Provide the [x, y] coordinate of the cell's center where the given text is located.  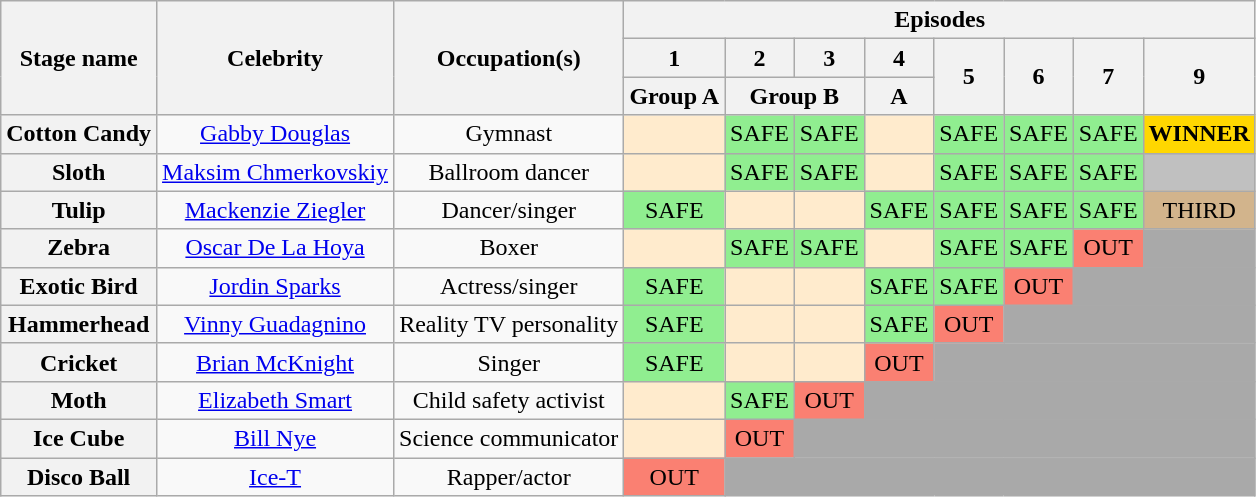
Rapper/actor [509, 477]
2 [760, 58]
Elizabeth Smart [276, 400]
Exotic Bird [79, 286]
Actress/singer [509, 286]
Boxer [509, 248]
Jordin Sparks [276, 286]
Gymnast [509, 134]
3 [829, 58]
Mackenzie Ziegler [276, 210]
Group B [795, 96]
Reality TV personality [509, 324]
Cotton Candy [79, 134]
9 [1199, 77]
WINNER [1199, 134]
5 [969, 77]
Science communicator [509, 438]
A [899, 96]
Singer [509, 362]
4 [899, 58]
Celebrity [276, 58]
Cricket [79, 362]
Moth [79, 400]
Occupation(s) [509, 58]
Vinny Guadagnino [276, 324]
Disco Ball [79, 477]
1 [674, 58]
Ice Cube [79, 438]
Maksim Chmerkovskiy [276, 172]
Tulip [79, 210]
Ballroom dancer [509, 172]
Group A [674, 96]
7 [1108, 77]
Child safety activist [509, 400]
Stage name [79, 58]
6 [1039, 77]
Gabby Douglas [276, 134]
Episodes [940, 20]
Zebra [79, 248]
Bill Nye [276, 438]
Hammerhead [79, 324]
Sloth [79, 172]
Oscar De La Hoya [276, 248]
Brian McKnight [276, 362]
THIRD [1199, 210]
Ice-T [276, 477]
Dancer/singer [509, 210]
